Provide the [X, Y] coordinate of the cell's center where the given text is located.  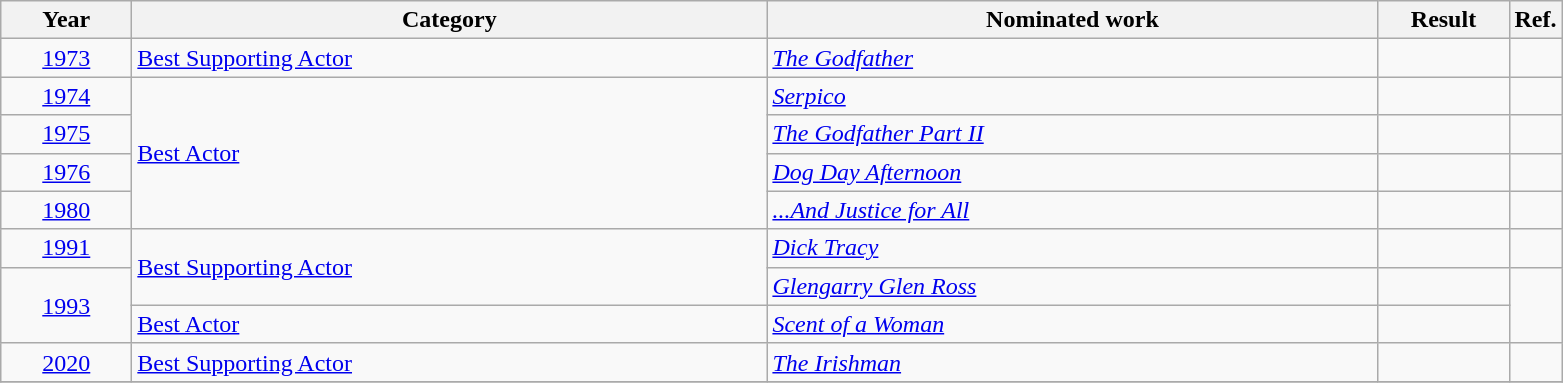
Dog Day Afternoon [1072, 172]
Glengarry Glen Ross [1072, 286]
1976 [66, 172]
1993 [66, 305]
Year [66, 20]
1973 [66, 58]
...And Justice for All [1072, 210]
1991 [66, 248]
Scent of a Woman [1072, 324]
1974 [66, 96]
The Godfather [1072, 58]
The Irishman [1072, 362]
1980 [66, 210]
Ref. [1536, 20]
1975 [66, 134]
Category [450, 20]
Serpico [1072, 96]
Result [1444, 20]
Nominated work [1072, 20]
Dick Tracy [1072, 248]
2020 [66, 362]
The Godfather Part II [1072, 134]
